Return the [X, Y] coordinate for the center point of the cell that contains the specified text.  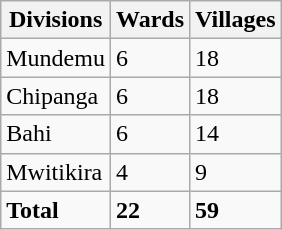
9 [236, 172]
4 [150, 172]
22 [150, 210]
Divisions [56, 20]
Bahi [56, 134]
59 [236, 210]
Total [56, 210]
14 [236, 134]
Villages [236, 20]
Chipanga [56, 96]
Mwitikira [56, 172]
Mundemu [56, 58]
Wards [150, 20]
